Return the (X, Y) coordinate for the center point of the cell that contains the specified text.  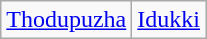
Thodupuzha (66, 20)
Idukki (169, 20)
